Return the (x, y) coordinate for the center point of the cell that contains the specified text.  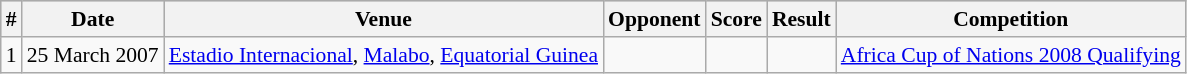
Date (93, 19)
# (12, 19)
Competition (1011, 19)
Estadio Internacional, Malabo, Equatorial Guinea (384, 55)
Score (736, 19)
Opponent (654, 19)
Africa Cup of Nations 2008 Qualifying (1011, 55)
1 (12, 55)
25 March 2007 (93, 55)
Venue (384, 19)
Result (802, 19)
